Scan for the cell matching the given text and deliver its (X, Y) coordinate at center. 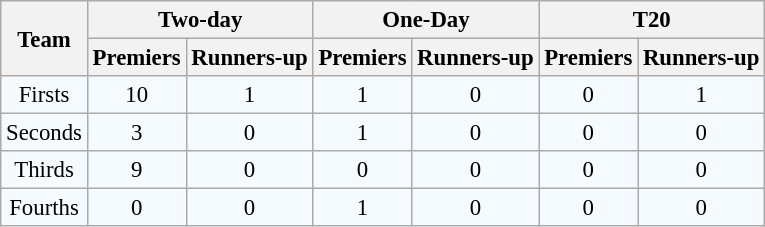
T20 (652, 20)
9 (136, 170)
Team (44, 38)
One-Day (426, 20)
3 (136, 133)
Fourths (44, 208)
Thirds (44, 170)
Firsts (44, 95)
10 (136, 95)
Seconds (44, 133)
Two-day (200, 20)
